Find where the given text appears and provide that cell's center as [x, y] coordinate. 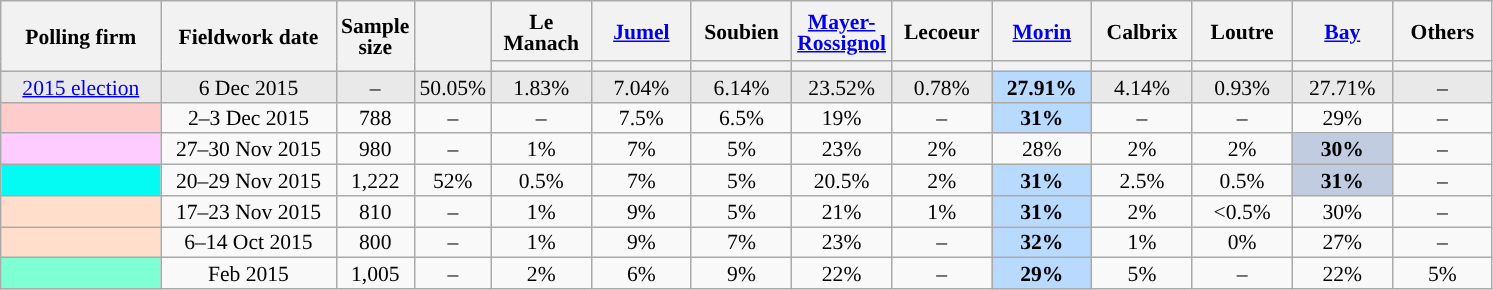
Samplesize [375, 36]
0% [1242, 242]
50.05% [452, 86]
4.14% [1142, 86]
1.83% [541, 86]
Loutre [1242, 31]
27.71% [1342, 86]
810 [375, 212]
Le Manach [541, 31]
7.04% [641, 86]
0.78% [942, 86]
7.5% [641, 118]
Fieldwork date [248, 36]
28% [1042, 150]
Jumel [641, 31]
Polling firm [81, 36]
52% [452, 180]
Morin [1042, 31]
6–14 Oct 2015 [248, 242]
Bay [1342, 31]
23.52% [842, 86]
6% [641, 274]
27% [1342, 242]
6 Dec 2015 [248, 86]
6.5% [741, 118]
2015 election [81, 86]
20.5% [842, 180]
2.5% [1142, 180]
1,222 [375, 180]
Calbrix [1142, 31]
Feb 2015 [248, 274]
<0.5% [1242, 212]
0.93% [1242, 86]
17–23 Nov 2015 [248, 212]
27–30 Nov 2015 [248, 150]
1,005 [375, 274]
980 [375, 150]
800 [375, 242]
21% [842, 212]
788 [375, 118]
2–3 Dec 2015 [248, 118]
6.14% [741, 86]
Mayer-Rossignol [842, 31]
Lecoeur [942, 31]
27.91% [1042, 86]
Others [1442, 31]
20–29 Nov 2015 [248, 180]
19% [842, 118]
Soubien [741, 31]
32% [1042, 242]
